Determine the [x, y] coordinate at the center of the cell enclosing the given text.  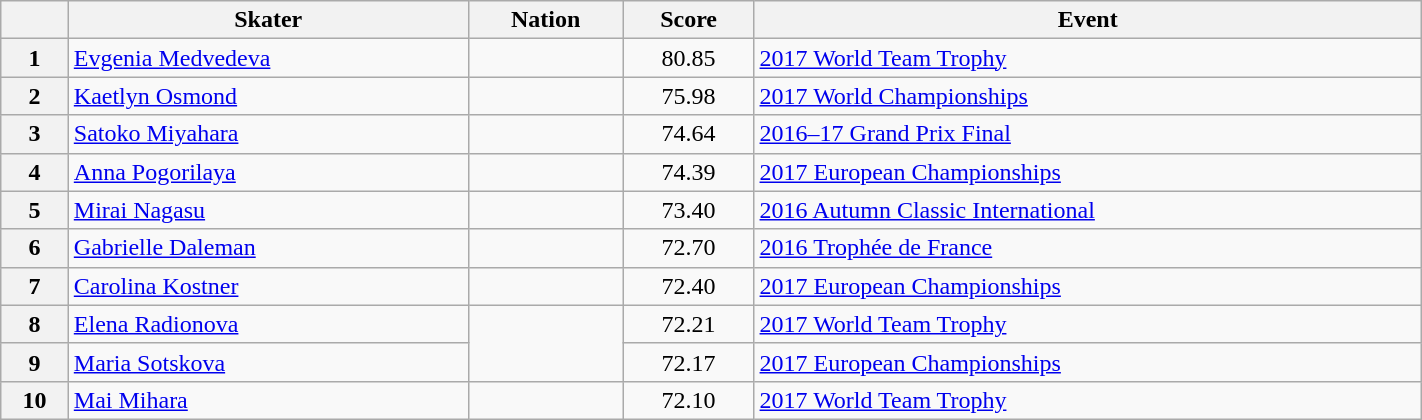
Satoko Miyahara [268, 134]
72.21 [688, 324]
4 [35, 172]
2016–17 Grand Prix Final [1088, 134]
74.39 [688, 172]
72.17 [688, 362]
74.64 [688, 134]
72.10 [688, 400]
Elena Radionova [268, 324]
3 [35, 134]
Nation [546, 20]
Maria Sotskova [268, 362]
72.40 [688, 286]
Kaetlyn Osmond [268, 96]
Score [688, 20]
10 [35, 400]
80.85 [688, 58]
72.70 [688, 248]
9 [35, 362]
7 [35, 286]
1 [35, 58]
2016 Autumn Classic International [1088, 210]
Carolina Kostner [268, 286]
2016 Trophée de France [1088, 248]
Anna Pogorilaya [268, 172]
2017 World Championships [1088, 96]
Event [1088, 20]
5 [35, 210]
Skater [268, 20]
Evgenia Medvedeva [268, 58]
Mai Mihara [268, 400]
6 [35, 248]
8 [35, 324]
73.40 [688, 210]
Mirai Nagasu [268, 210]
2 [35, 96]
Gabrielle Daleman [268, 248]
75.98 [688, 96]
